Detect which cell encompasses the target text, then output its [X, Y] center coordinate. 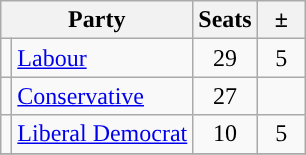
29 [225, 58]
Liberal Democrat [102, 134]
± [281, 20]
Labour [102, 58]
27 [225, 96]
Seats [225, 20]
Party [97, 20]
10 [225, 134]
Conservative [102, 96]
